Find where the given text appears and provide that cell's center as (x, y) coordinate. 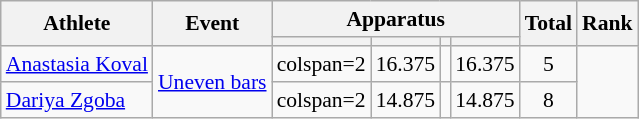
Dariya Zgoba (77, 100)
Anastasia Koval (77, 64)
Rank (608, 24)
Total (548, 24)
Athlete (77, 24)
Uneven bars (212, 82)
5 (548, 64)
Event (212, 24)
8 (548, 100)
Apparatus (396, 19)
